Provide the (x, y) coordinate of the cell's center where the given text is located.  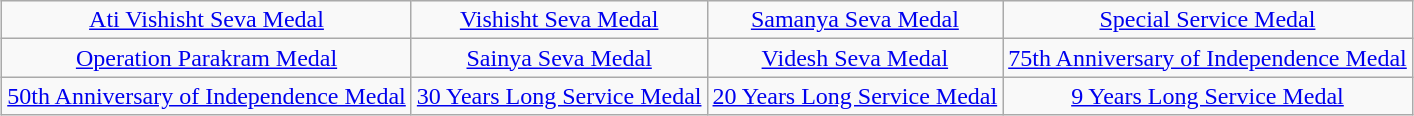
Sainya Seva Medal (559, 58)
Samanya Seva Medal (855, 20)
Vishisht Seva Medal (559, 20)
Special Service Medal (1208, 20)
9 Years Long Service Medal (1208, 96)
50th Anniversary of Independence Medal (207, 96)
Operation Parakram Medal (207, 58)
75th Anniversary of Independence Medal (1208, 58)
20 Years Long Service Medal (855, 96)
Ati Vishisht Seva Medal (207, 20)
30 Years Long Service Medal (559, 96)
Videsh Seva Medal (855, 58)
